Return (X, Y) of the center of cell containing provided text 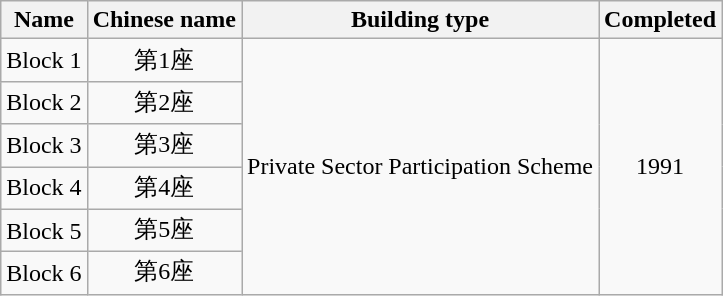
Block 2 (44, 102)
1991 (660, 166)
Completed (660, 20)
Block 3 (44, 146)
Block 6 (44, 274)
第5座 (164, 230)
第3座 (164, 146)
Block 4 (44, 188)
Block 5 (44, 230)
Building type (420, 20)
Private Sector Participation Scheme (420, 166)
第2座 (164, 102)
第4座 (164, 188)
Name (44, 20)
第1座 (164, 60)
Block 1 (44, 60)
第6座 (164, 274)
Chinese name (164, 20)
